Extract the [x, y] coordinate from the center of the cell holding the provided text.  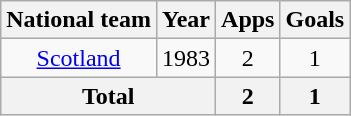
Year [186, 20]
Apps [248, 20]
1983 [186, 58]
Goals [315, 20]
National team [79, 20]
Scotland [79, 58]
Total [108, 96]
